Return (x, y) of the center of cell containing provided text 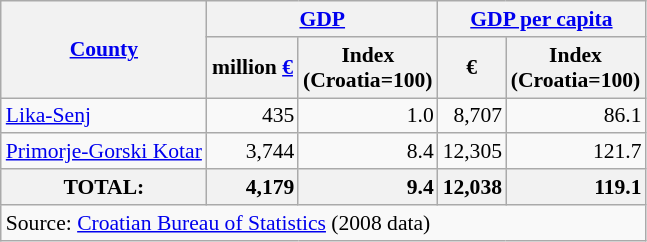
119.1 (576, 187)
TOTAL: (104, 187)
121.7 (576, 151)
8.4 (368, 151)
County (104, 50)
9.4 (368, 187)
Lika-Senj (104, 116)
12,305 (472, 151)
4,179 (252, 187)
million € (252, 66)
Primorje-Gorski Kotar (104, 151)
1.0 (368, 116)
3,744 (252, 151)
12,038 (472, 187)
GDP per capita (542, 19)
8,707 (472, 116)
GDP (322, 19)
435 (252, 116)
Source: Croatian Bureau of Statistics (2008 data) (324, 222)
86.1 (576, 116)
€ (472, 66)
